Scan for the cell matching the given text and deliver its [X, Y] coordinate at center. 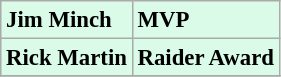
Rick Martin [66, 58]
MVP [206, 20]
Jim Minch [66, 20]
Raider Award [206, 58]
